Search for the cell housing the specified text and yield its [x, y] center coordinate. 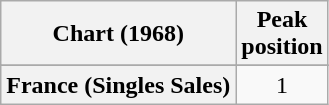
1 [282, 85]
Peakposition [282, 34]
France (Singles Sales) [118, 85]
Chart (1968) [118, 34]
